For the text-containing cell, return its midpoint in (x, y) coordinate format. 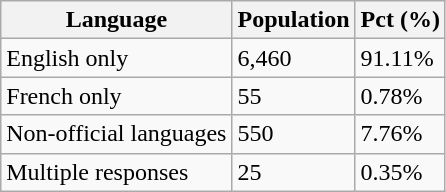
91.11% (400, 58)
French only (116, 96)
25 (294, 172)
55 (294, 96)
Non-official languages (116, 134)
0.78% (400, 96)
7.76% (400, 134)
Language (116, 20)
Pct (%) (400, 20)
0.35% (400, 172)
Multiple responses (116, 172)
550 (294, 134)
English only (116, 58)
6,460 (294, 58)
Population (294, 20)
